Return the (X, Y) coordinate for the center point of the cell that contains the specified text.  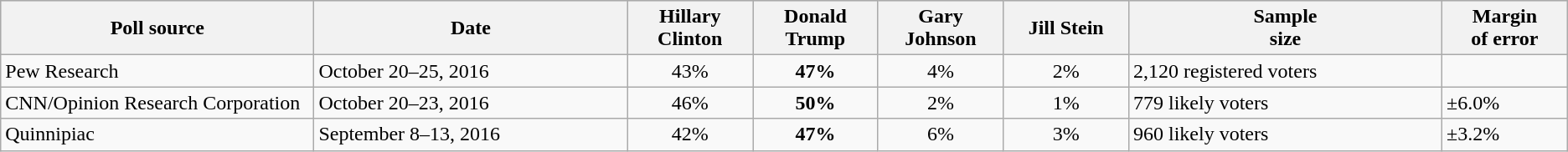
4% (941, 71)
Donald Trump (816, 28)
October 20–23, 2016 (471, 103)
Hillary Clinton (690, 28)
±6.0% (1505, 103)
Jill Stein (1066, 28)
50% (816, 103)
±3.2% (1505, 134)
Poll source (157, 28)
Samplesize (1285, 28)
43% (690, 71)
October 20–25, 2016 (471, 71)
Date (471, 28)
2,120 registered voters (1285, 71)
CNN/Opinion Research Corporation (157, 103)
6% (941, 134)
779 likely voters (1285, 103)
Marginof error (1505, 28)
Quinnipiac (157, 134)
42% (690, 134)
Gary Johnson (941, 28)
1% (1066, 103)
46% (690, 103)
960 likely voters (1285, 134)
September 8–13, 2016 (471, 134)
3% (1066, 134)
Pew Research (157, 71)
